Locate the cell with the specified text and output its [x, y] center coordinate. 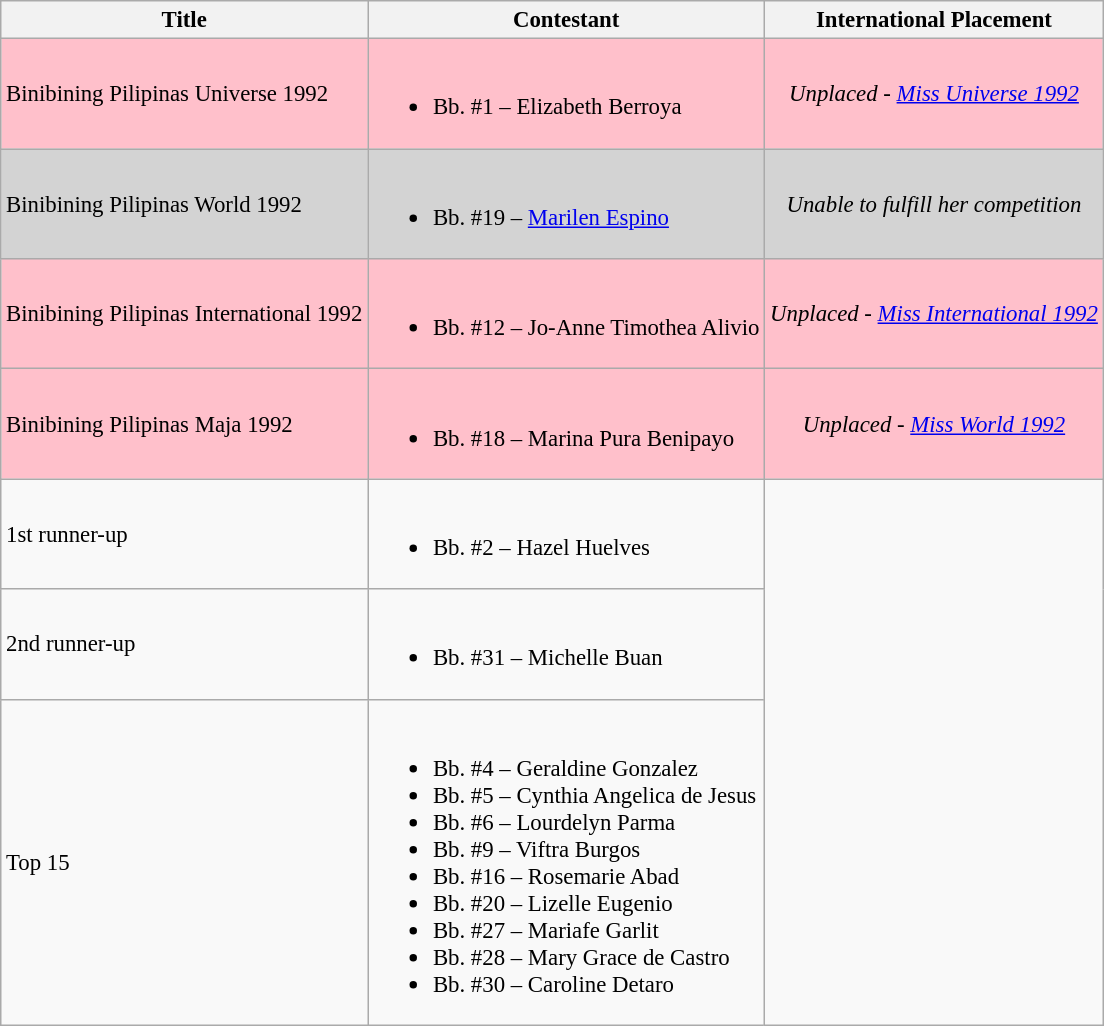
Unable to fulfill her competition [934, 204]
Unplaced - Miss International 1992 [934, 314]
1st runner-up [184, 534]
Binibining Pilipinas Maja 1992 [184, 424]
Bb. #18 – Marina Pura Benipayo [566, 424]
Title [184, 20]
Bb. #19 – Marilen Espino [566, 204]
Binibining Pilipinas Universe 1992 [184, 94]
Top 15 [184, 862]
Binibining Pilipinas International 1992 [184, 314]
Bb. #31 – Michelle Buan [566, 644]
Binibining Pilipinas World 1992 [184, 204]
Unplaced - Miss Universe 1992 [934, 94]
2nd runner-up [184, 644]
Contestant [566, 20]
Bb. #1 – Elizabeth Berroya [566, 94]
Bb. #12 – Jo-Anne Timothea Alivio [566, 314]
International Placement [934, 20]
Unplaced - Miss World 1992 [934, 424]
Bb. #2 – Hazel Huelves [566, 534]
